Locate the cell with the specified text and output its [X, Y] center coordinate. 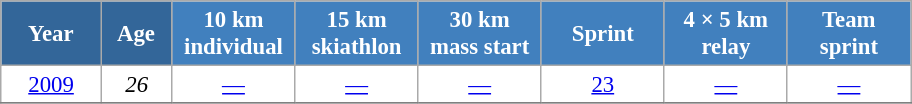
10 km individual [234, 34]
2009 [52, 85]
26 [136, 85]
23 [602, 85]
4 × 5 km relay [726, 34]
15 km skiathlon [356, 34]
30 km mass start [480, 34]
Team sprint [848, 34]
Sprint [602, 34]
Year [52, 34]
Age [136, 34]
